Identify which cell holds the provided text, then report its (x, y) central coordinate. 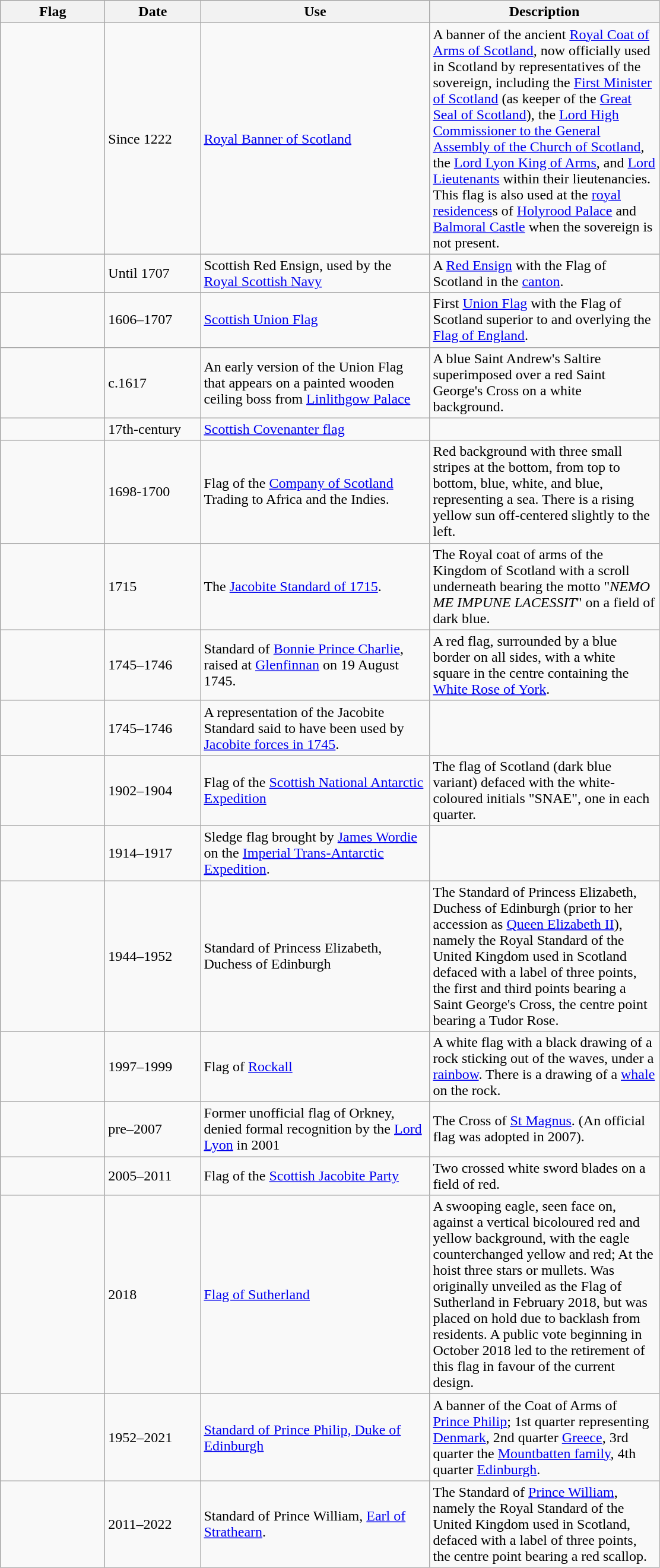
1914–1917 (153, 853)
Standard of Prince Philip, Duke of Edinburgh (315, 1437)
The flag of Scotland (dark blue variant) defaced with the white-coloured initials "SNAE", one in each quarter. (544, 791)
1606–1707 (153, 320)
Flag of Rockall (315, 1067)
1902–1904 (153, 791)
Use (315, 12)
A blue Saint Andrew's Saltire superimposed over a red Saint George's Cross on a white background. (544, 382)
Date (153, 12)
Two crossed white sword blades on a field of red. (544, 1176)
The Jacobite Standard of 1715. (315, 586)
Scottish Covenanter flag (315, 429)
Until 1707 (153, 273)
A representation of the Jacobite Standard said to have been used by Jacobite forces in 1745. (315, 728)
Flag of the Company of Scotland Trading to Africa and the Indies. (315, 491)
A white flag with a black drawing of a rock sticking out of the waves, under a rainbow. There is a drawing of a whale on the rock. (544, 1067)
2018 (153, 1295)
1944–1952 (153, 956)
c.1617 (153, 382)
Royal Banner of Scotland (315, 139)
Former unofficial flag of Orkney, denied formal recognition by the Lord Lyon in 2001 (315, 1129)
2005–2011 (153, 1176)
The Royal coat of arms of the Kingdom of Scotland with a scroll underneath bearing the motto "NEMO ME IMPUNE LACESSIT" on a field of dark blue. (544, 586)
Scottish Union Flag (315, 320)
Flag of the Scottish Jacobite Party (315, 1176)
A Red Ensign with the Flag of Scotland in the canton. (544, 273)
1952–2021 (153, 1437)
Since 1222 (153, 139)
Description (544, 12)
17th-century (153, 429)
1715 (153, 586)
An early version of the Union Flag that appears on a painted wooden ceiling boss from Linlithgow Palace (315, 382)
Flag of the Scottish National Antarctic Expedition (315, 791)
Standard of Princess Elizabeth, Duchess of Edinburgh (315, 956)
Flag (53, 12)
A red flag, surrounded by a blue border on all sides, with a white square in the centre containing the White Rose of York. (544, 665)
The Cross of St Magnus. (An official flag was adopted in 2007). (544, 1129)
pre–2007 (153, 1129)
Standard of Prince William, Earl of Strathearn. (315, 1524)
Flag of Sutherland (315, 1295)
Standard of Bonnie Prince Charlie, raised at Glenfinnan on 19 August 1745. (315, 665)
First Union Flag with the Flag of Scotland superior to and overlying the Flag of England. (544, 320)
2011–2022 (153, 1524)
Sledge flag brought by James Wordie on the Imperial Trans-Antarctic Expedition. (315, 853)
Scottish Red Ensign, used by the Royal Scottish Navy (315, 273)
1698-1700 (153, 491)
1997–1999 (153, 1067)
